Output the (x, y) coordinate of the center of the cell containing the given text.  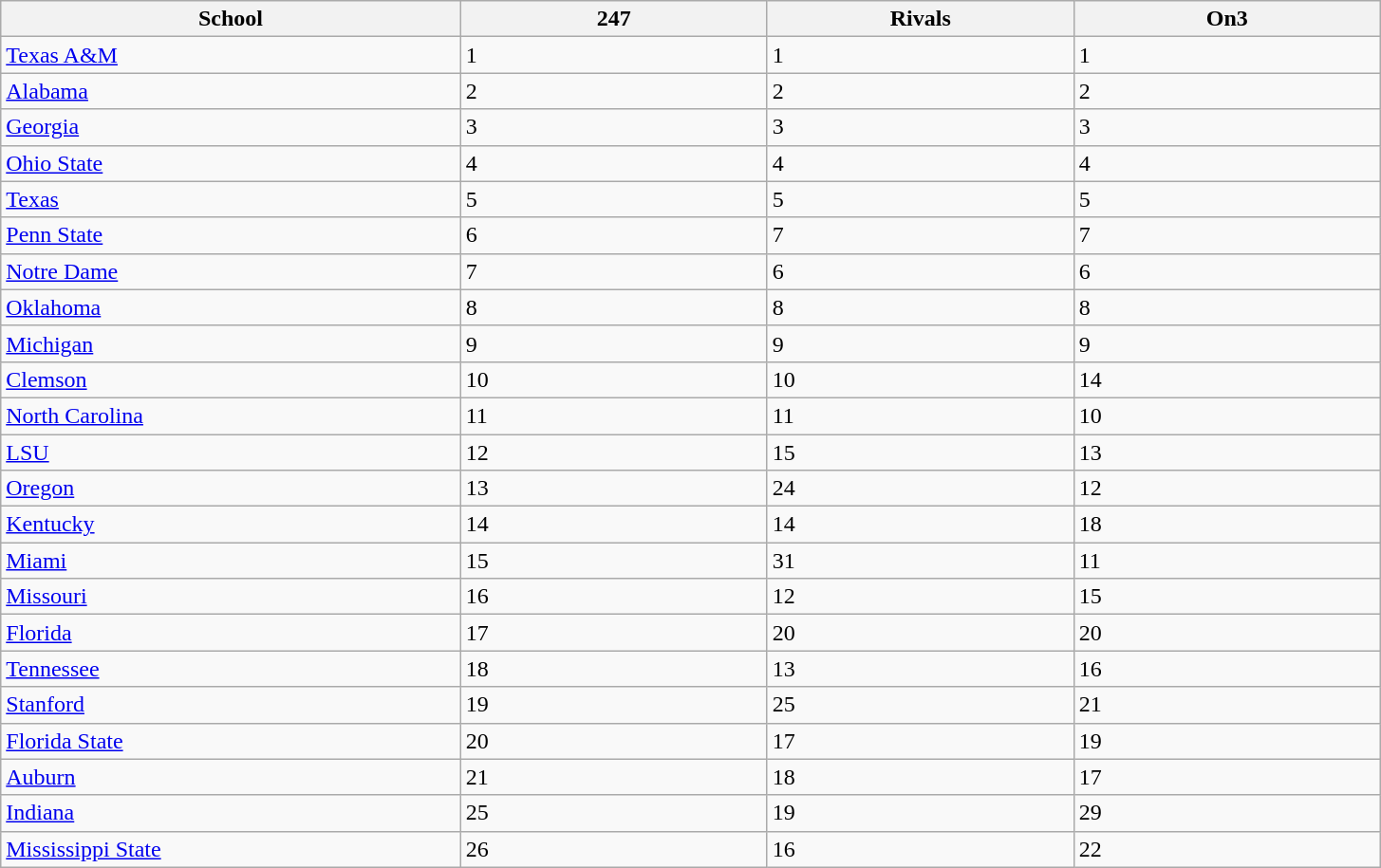
Oregon (231, 489)
Oklahoma (231, 307)
Penn State (231, 235)
Ohio State (231, 163)
247 (613, 19)
Auburn (231, 777)
Missouri (231, 597)
Rivals (921, 19)
Stanford (231, 705)
31 (921, 561)
Clemson (231, 379)
29 (1226, 813)
School (231, 19)
Florida (231, 633)
Texas (231, 199)
22 (1226, 849)
Kentucky (231, 525)
Miami (231, 561)
North Carolina (231, 416)
Florida State (231, 741)
Tennessee (231, 669)
LSU (231, 452)
26 (613, 849)
On3 (1226, 19)
Notre Dame (231, 271)
Texas A&M (231, 55)
Indiana (231, 813)
Mississippi State (231, 849)
24 (921, 489)
Alabama (231, 91)
Michigan (231, 343)
Georgia (231, 127)
